Detect which cell encompasses the target text, then output its [X, Y] center coordinate. 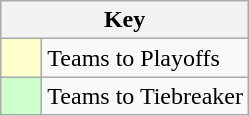
Key [125, 20]
Teams to Tiebreaker [146, 96]
Teams to Playoffs [146, 58]
